Identify which cell holds the provided text, then report its [x, y] central coordinate. 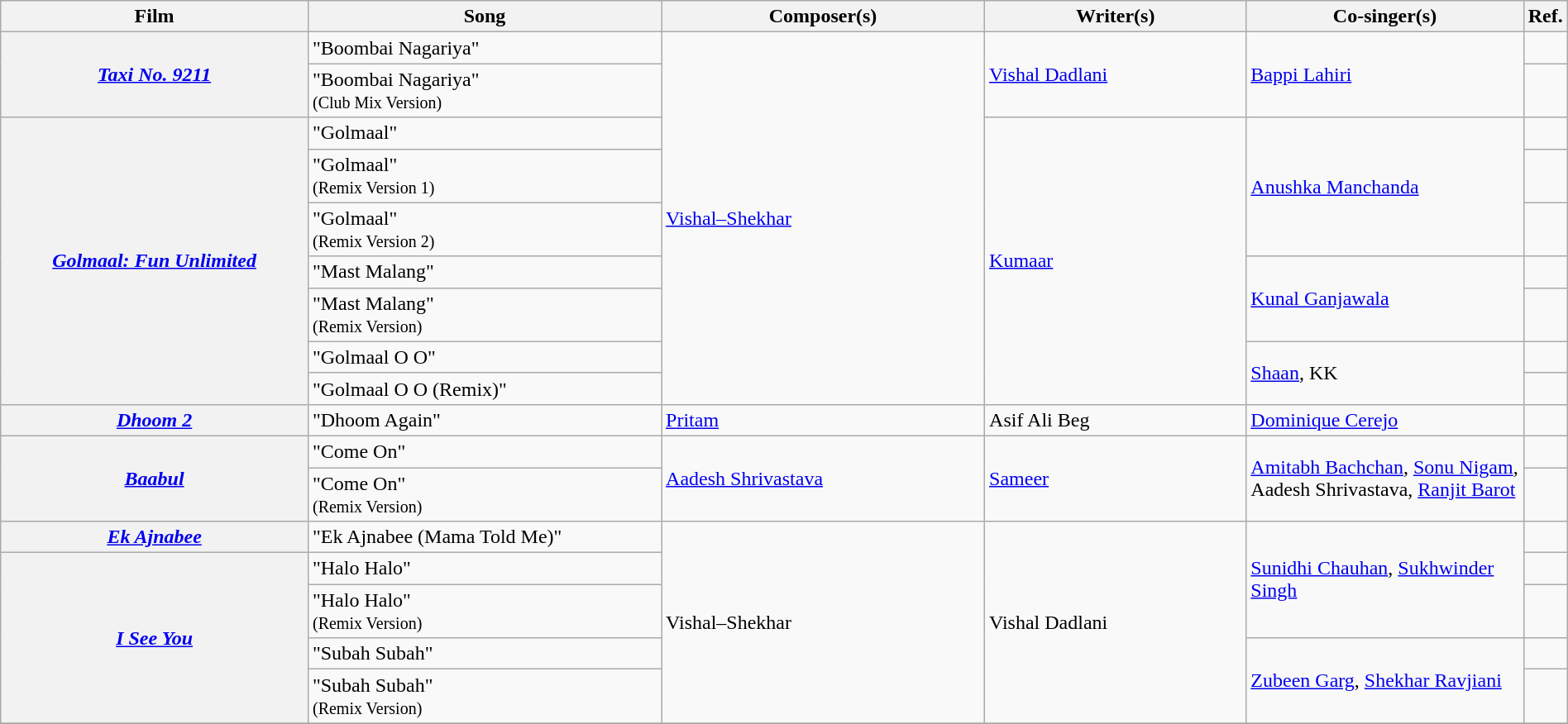
Kunal Ganjawala [1384, 299]
"Golmaal O O (Remix)" [485, 388]
Anushka Manchanda [1384, 187]
Taxi No. 9211 [155, 74]
Dhoom 2 [155, 420]
Golmaal: Fun Unlimited [155, 261]
"Ek Ajnabee (Mama Told Me)" [485, 537]
Ek Ajnabee [155, 537]
Co-singer(s) [1384, 17]
Asif Ali Beg [1116, 420]
"Halo Halo" [485, 569]
Amitabh Bachchan, Sonu Nigam, Aadesh Shrivastava, Ranjit Barot [1384, 478]
"Mast Malang"(Remix Version) [485, 314]
Writer(s) [1116, 17]
"Golmaal O O" [485, 357]
"Boombai Nagariya"(Club Mix Version) [485, 91]
"Golmaal" [485, 133]
Sameer [1116, 478]
"Subah Subah" [485, 654]
"Golmaal"(Remix Version 1) [485, 175]
"Mast Malang" [485, 272]
"Golmaal"(Remix Version 2) [485, 230]
Pritam [824, 420]
"Dhoom Again" [485, 420]
Shaan, KK [1384, 373]
Ref. [1545, 17]
Bappi Lahiri [1384, 74]
"Halo Halo"(Remix Version) [485, 612]
Dominique Cerejo [1384, 420]
"Subah Subah"(Remix Version) [485, 696]
"Come On" [485, 451]
Film [155, 17]
Song [485, 17]
I See You [155, 638]
Composer(s) [824, 17]
Baabul [155, 478]
"Boombai Nagariya" [485, 48]
Aadesh Shrivastava [824, 478]
"Come On"(Remix Version) [485, 494]
Kumaar [1116, 261]
Sunidhi Chauhan, Sukhwinder Singh [1384, 580]
Zubeen Garg, Shekhar Ravjiani [1384, 681]
